Return [X, Y] of the center of cell containing provided text 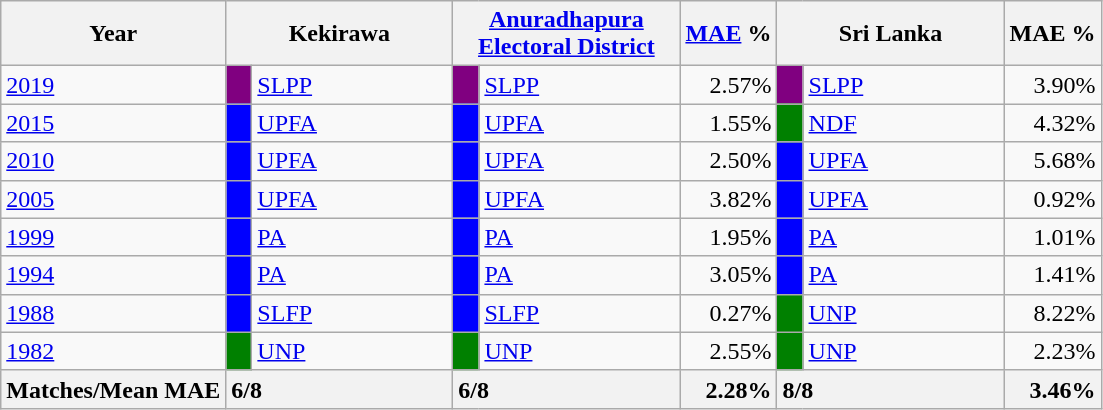
2.28% [728, 389]
Anuradhapura Electoral District [566, 34]
0.92% [1052, 199]
1994 [114, 275]
Sri Lanka [890, 34]
2.50% [728, 161]
2019 [114, 85]
1.55% [728, 123]
2.57% [728, 85]
1.41% [1052, 275]
0.27% [728, 313]
1.01% [1052, 237]
2010 [114, 161]
2.55% [728, 351]
2.23% [1052, 351]
1999 [114, 237]
8/8 [890, 389]
Kekirawa [340, 34]
Matches/Mean MAE [114, 389]
1.95% [728, 237]
3.82% [728, 199]
2015 [114, 123]
1988 [114, 313]
NDF [904, 123]
8.22% [1052, 313]
4.32% [1052, 123]
1982 [114, 351]
2005 [114, 199]
3.05% [728, 275]
3.46% [1052, 389]
5.68% [1052, 161]
3.90% [1052, 85]
Year [114, 34]
